Output the (x, y) coordinate of the center of the cell containing the given text.  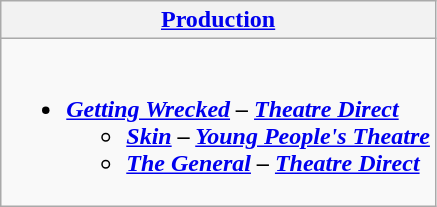
Production (218, 20)
Getting Wrecked – Theatre DirectSkin – Young People's TheatreThe General – Theatre Direct (218, 122)
